Provide the [X, Y] coordinate of the cell's center where the given text is located.  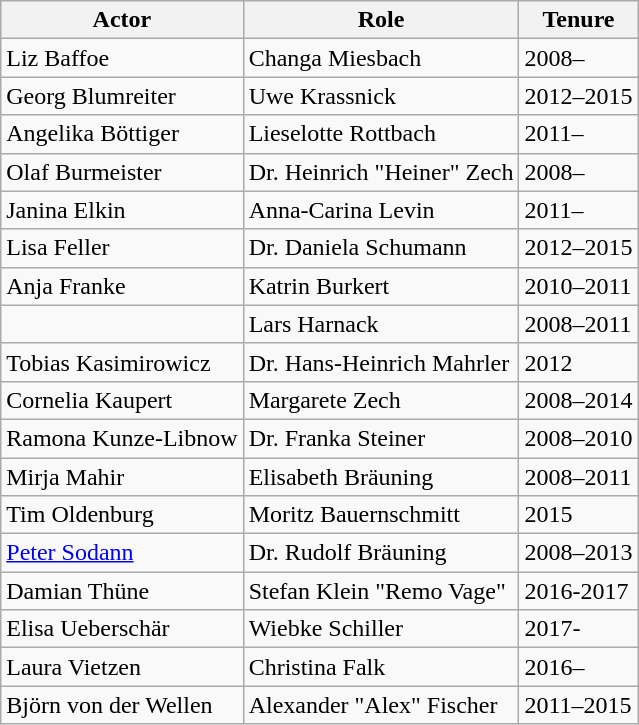
Anna-Carina Levin [381, 210]
Changa Miesbach [381, 58]
Dr. Rudolf Bräuning [381, 553]
Ramona Kunze-Libnow [122, 438]
2016-2017 [578, 591]
Cornelia Kaupert [122, 400]
Uwe Krassnick [381, 96]
Tobias Kasimirowicz [122, 362]
Janina Elkin [122, 210]
Wiebke Schiller [381, 629]
2017- [578, 629]
Lieselotte Rottbach [381, 134]
Elisa Ueberschär [122, 629]
Laura Vietzen [122, 667]
Dr. Franka Steiner [381, 438]
Olaf Burmeister [122, 172]
Dr. Hans-Heinrich Mahrler [381, 362]
Damian Thüne [122, 591]
2016– [578, 667]
2012 [578, 362]
Katrin Burkert [381, 286]
Tim Oldenburg [122, 515]
2011–2015 [578, 705]
2010–2011 [578, 286]
Christina Falk [381, 667]
Dr. Heinrich "Heiner" Zech [381, 172]
2015 [578, 515]
Björn von der Wellen [122, 705]
Dr. Daniela Schumann [381, 248]
Lars Harnack [381, 324]
2008–2014 [578, 400]
Stefan Klein "Remo Vage" [381, 591]
2008–2010 [578, 438]
Peter Sodann [122, 553]
Angelika Böttiger [122, 134]
Mirja Mahir [122, 477]
Margarete Zech [381, 400]
Moritz Bauernschmitt [381, 515]
Actor [122, 20]
Role [381, 20]
Georg Blumreiter [122, 96]
Alexander "Alex" Fischer [381, 705]
Tenure [578, 20]
2008–2013 [578, 553]
Liz Baffoe [122, 58]
Lisa Feller [122, 248]
Elisabeth Bräuning [381, 477]
Anja Franke [122, 286]
